Provide the [X, Y] coordinate of the cell's center where the given text is located.  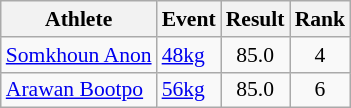
Athlete [79, 19]
Arawan Bootpo [79, 90]
56kg [189, 90]
Result [256, 19]
Rank [320, 19]
4 [320, 55]
Somkhoun Anon [79, 55]
Event [189, 19]
6 [320, 90]
48kg [189, 55]
